Output the (x, y) coordinate of the center of the cell containing the given text.  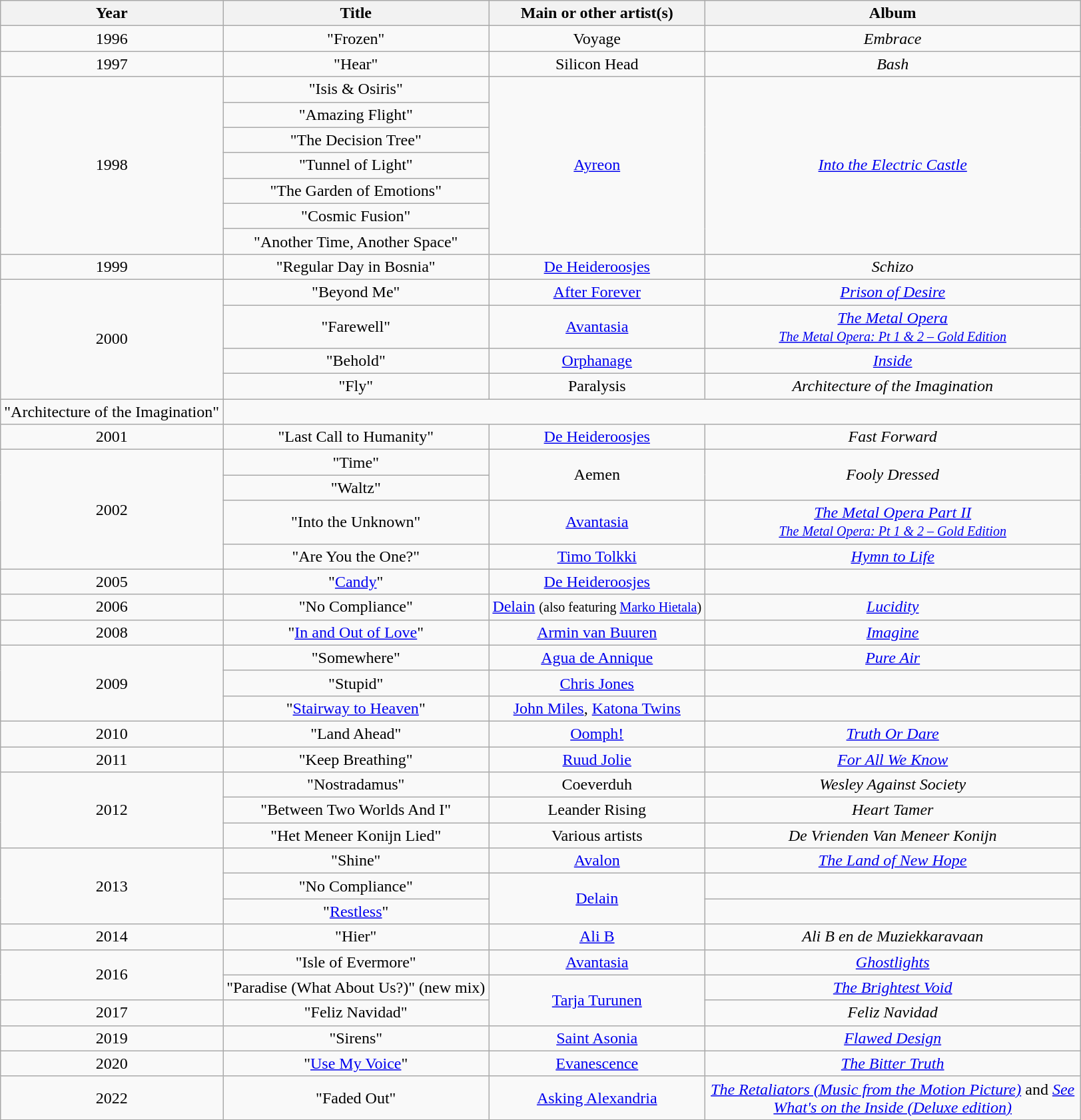
"Faded Out" (356, 1098)
"Keep Breathing" (356, 759)
Prison of Desire (893, 292)
2002 (112, 509)
Feliz Navidad (893, 1013)
John Miles, Katona Twins (597, 708)
The Land of New Hope (893, 861)
"Hear" (356, 64)
2006 (112, 607)
Saint Asonia (597, 1038)
Avalon (597, 861)
Title (356, 13)
Chris Jones (597, 683)
Ayreon (597, 165)
2011 (112, 759)
"Last Call to Humanity" (356, 437)
Album (893, 13)
Ali B (597, 937)
Aemen (597, 475)
2019 (112, 1038)
"In and Out of Love" (356, 632)
"Somewhere" (356, 658)
The Bitter Truth (893, 1063)
2017 (112, 1013)
"Are You the One?" (356, 556)
Oomph! (597, 734)
Voyage (597, 39)
2012 (112, 810)
"Restless" (356, 911)
"Use My Voice" (356, 1063)
"Hier" (356, 937)
Ruud Jolie (597, 759)
De Vrienden Van Meneer Konijn (893, 836)
2016 (112, 975)
Ghostlights (893, 962)
Embrace (893, 39)
2013 (112, 886)
"Land Ahead" (356, 734)
The Metal Opera Part IIThe Metal Opera: Pt 1 & 2 – Gold Edition (893, 522)
2001 (112, 437)
Lucidity (893, 607)
Orphanage (597, 361)
Various artists (597, 836)
"Paradise (What About Us?)" (new mix) (356, 987)
Schizo (893, 267)
"Into the Unknown" (356, 522)
"Het Meneer Konijn Lied" (356, 836)
For All We Know (893, 759)
Timo Tolkki (597, 556)
Inside (893, 361)
2014 (112, 937)
2005 (112, 582)
Delain (also featuring Marko Hietala) (597, 607)
Main or other artist(s) (597, 13)
"Frozen" (356, 39)
Fast Forward (893, 437)
Truth Or Dare (893, 734)
"Stairway to Heaven" (356, 708)
"Isle of Evermore" (356, 962)
"Architecture of the Imagination" (112, 412)
"Regular Day in Bosnia" (356, 267)
2009 (112, 683)
The Brightest Void (893, 987)
Armin van Buuren (597, 632)
Heart Tamer (893, 810)
Wesley Against Society (893, 785)
Asking Alexandria (597, 1098)
"Candy" (356, 582)
"Between Two Worlds And I" (356, 810)
"Tunnel of Light" (356, 165)
1998 (112, 165)
1999 (112, 267)
Fooly Dressed (893, 475)
"Isis & Osiris" (356, 89)
"Feliz Navidad" (356, 1013)
Architecture of the Imagination (893, 386)
The Metal OperaThe Metal Opera: Pt 1 & 2 – Gold Edition (893, 326)
Silicon Head (597, 64)
Into the Electric Castle (893, 165)
"Cosmic Fusion" (356, 216)
"Another Time, Another Space" (356, 241)
2020 (112, 1063)
"The Decision Tree" (356, 140)
"Shine" (356, 861)
2008 (112, 632)
Evanescence (597, 1063)
Flawed Design (893, 1038)
The Retaliators (Music from the Motion Picture) and See What's on the Inside (Deluxe edition) (893, 1098)
Paralysis (597, 386)
"Beyond Me" (356, 292)
2000 (112, 338)
2010 (112, 734)
Delain (597, 899)
Coeverduh (597, 785)
"Behold" (356, 361)
Tarja Turunen (597, 1000)
Hymn to Life (893, 556)
Bash (893, 64)
"Stupid" (356, 683)
"Amazing Flight" (356, 115)
Year (112, 13)
"Fly" (356, 386)
"Farewell" (356, 326)
2022 (112, 1098)
After Forever (597, 292)
Leander Rising (597, 810)
"Waltz" (356, 488)
"The Garden of Emotions" (356, 191)
1996 (112, 39)
Ali B en de Muziekkaravaan (893, 937)
Imagine (893, 632)
"Sirens" (356, 1038)
"Time" (356, 462)
"Nostradamus" (356, 785)
Pure Air (893, 658)
1997 (112, 64)
Agua de Annique (597, 658)
